Extract the (X, Y) coordinate from the center of the cell holding the provided text.  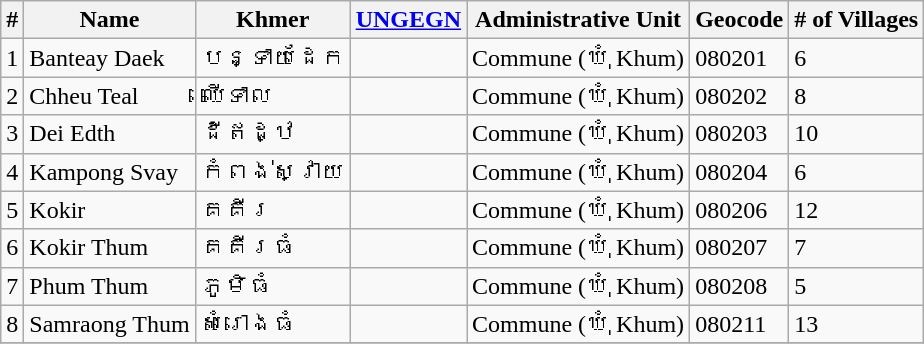
UNGEGN (408, 20)
កំពង់ស្វាយ (272, 172)
ឈើទាល (272, 96)
4 (12, 172)
បន្ទាយដែក (272, 58)
Chheu Teal (110, 96)
ដីឥដ្ឋ (272, 134)
Kokir (110, 210)
Khmer (272, 20)
080206 (740, 210)
12 (856, 210)
080207 (740, 248)
Geocode (740, 20)
# of Villages (856, 20)
080211 (740, 324)
10 (856, 134)
080208 (740, 286)
080201 (740, 58)
080202 (740, 96)
1 (12, 58)
13 (856, 324)
Kampong Svay (110, 172)
Samraong Thum (110, 324)
សំរោងធំ (272, 324)
Banteay Daek (110, 58)
Dei Edth (110, 134)
Name (110, 20)
គគីរ (272, 210)
3 (12, 134)
Kokir Thum (110, 248)
# (12, 20)
080203 (740, 134)
080204 (740, 172)
2 (12, 96)
គគីរធំ (272, 248)
Phum Thum (110, 286)
Administrative Unit (578, 20)
ភូមិធំ (272, 286)
